Find where the given text appears and provide that cell's center as [x, y] coordinate. 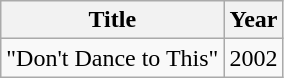
2002 [254, 58]
Title [112, 20]
Year [254, 20]
"Don't Dance to This" [112, 58]
